Extract the [x, y] coordinate from the center of the cell holding the provided text.  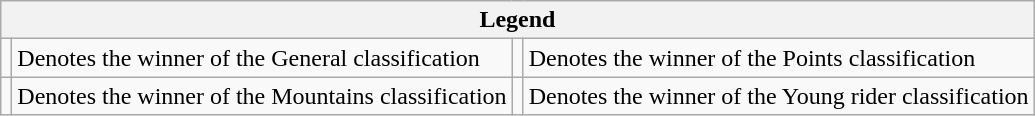
Denotes the winner of the General classification [262, 58]
Denotes the winner of the Mountains classification [262, 96]
Legend [518, 20]
Denotes the winner of the Young rider classification [778, 96]
Denotes the winner of the Points classification [778, 58]
